Identify which cell holds the provided text, then report its (X, Y) central coordinate. 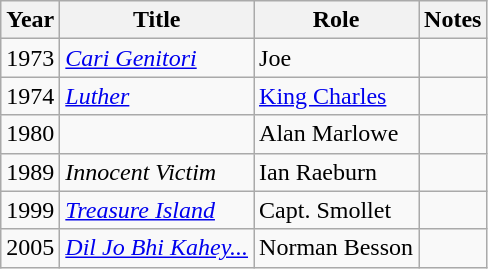
1973 (30, 58)
Year (30, 20)
Dil Jo Bhi Kahey... (157, 248)
Alan Marlowe (336, 134)
Role (336, 20)
Norman Besson (336, 248)
Ian Raeburn (336, 172)
1980 (30, 134)
Treasure Island (157, 210)
1974 (30, 96)
1989 (30, 172)
Joe (336, 58)
Notes (453, 20)
Cari Genitori (157, 58)
Capt. Smollet (336, 210)
King Charles (336, 96)
Innocent Victim (157, 172)
Luther (157, 96)
1999 (30, 210)
Title (157, 20)
2005 (30, 248)
